Return the (x, y) coordinate for the center point of the cell that contains the specified text.  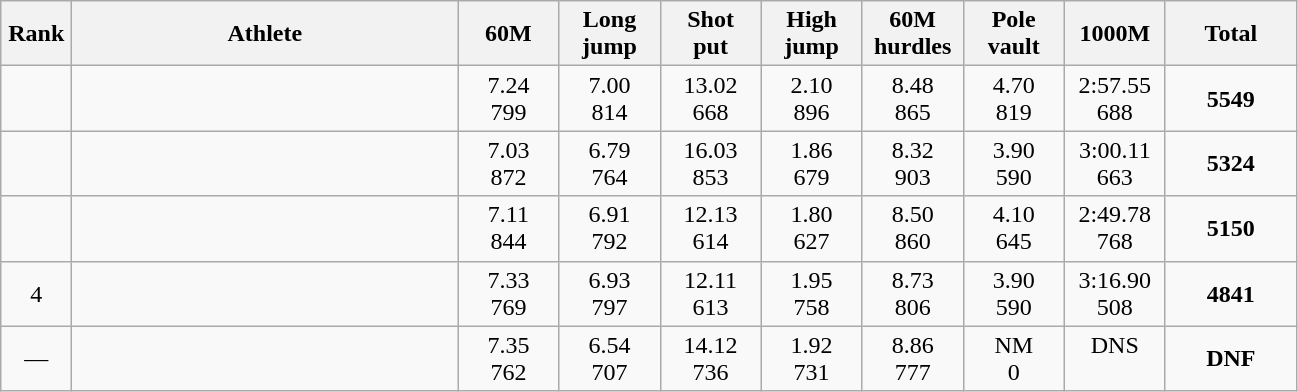
1.92731 (812, 358)
3:16.90508 (1114, 294)
8.86777 (912, 358)
4841 (1230, 294)
NM0 (1014, 358)
60M hurdles (912, 34)
2:49.78768 (1114, 228)
16.03853 (710, 164)
2.10896 (812, 98)
8.32903 (912, 164)
Shot put (710, 34)
Total (1230, 34)
7.35762 (508, 358)
12.11613 (710, 294)
8.48865 (912, 98)
6.79764 (610, 164)
14.12736 (710, 358)
1000M (1114, 34)
7.33769 (508, 294)
5150 (1230, 228)
12.13614 (710, 228)
6.54707 (610, 358)
7.11844 (508, 228)
— (36, 358)
8.73806 (912, 294)
4.70819 (1014, 98)
Rank (36, 34)
5324 (1230, 164)
7.24799 (508, 98)
5549 (1230, 98)
7.00814 (610, 98)
DNS (1114, 358)
8.50860 (912, 228)
Long jump (610, 34)
7.03872 (508, 164)
1.80627 (812, 228)
DNF (1230, 358)
3:00.11663 (1114, 164)
4.10645 (1014, 228)
1.86679 (812, 164)
Athlete (265, 34)
Pole vault (1014, 34)
13.02668 (710, 98)
1.95758 (812, 294)
6.93797 (610, 294)
High jump (812, 34)
6.91792 (610, 228)
60M (508, 34)
4 (36, 294)
2:57.55688 (1114, 98)
